From the cell containing the given text, extract its center point as [x, y] coordinate. 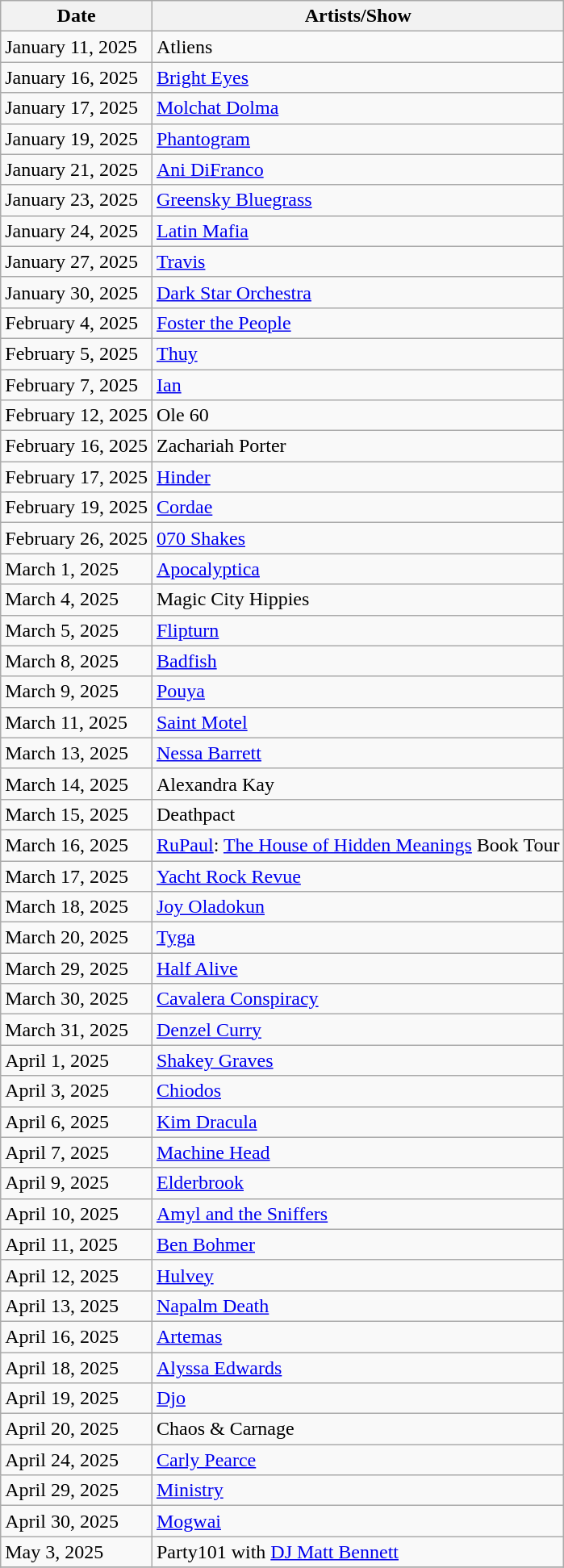
March 31, 2025 [77, 1030]
January 16, 2025 [77, 77]
Artists/Show [357, 16]
Pouya [357, 692]
April 18, 2025 [77, 1368]
February 19, 2025 [77, 508]
Machine Head [357, 1152]
Joy Oladokun [357, 907]
March 30, 2025 [77, 999]
Alyssa Edwards [357, 1368]
Date [77, 16]
Atliens [357, 47]
Tyga [357, 938]
February 5, 2025 [77, 353]
May 3, 2025 [77, 1552]
Denzel Curry [357, 1030]
April 6, 2025 [77, 1122]
Mogwai [357, 1521]
Nessa Barrett [357, 753]
Bright Eyes [357, 77]
April 1, 2025 [77, 1060]
Shakey Graves [357, 1060]
070 Shakes [357, 538]
March 1, 2025 [77, 569]
Badfish [357, 661]
Apocalyptica [357, 569]
Magic City Hippies [357, 600]
February 4, 2025 [77, 323]
Napalm Death [357, 1306]
Thuy [357, 353]
Elderbrook [357, 1183]
April 19, 2025 [77, 1399]
Travis [357, 261]
April 24, 2025 [77, 1460]
April 9, 2025 [77, 1183]
January 27, 2025 [77, 261]
February 7, 2025 [77, 385]
Greensky Bluegrass [357, 200]
Molchat Dolma [357, 108]
April 29, 2025 [77, 1491]
March 13, 2025 [77, 753]
Carly Pearce [357, 1460]
March 5, 2025 [77, 630]
January 21, 2025 [77, 169]
Hinder [357, 477]
Foster the People [357, 323]
April 13, 2025 [77, 1306]
Kim Dracula [357, 1122]
April 10, 2025 [77, 1214]
Party101 with DJ Matt Bennett [357, 1552]
March 4, 2025 [77, 600]
February 16, 2025 [77, 446]
Cavalera Conspiracy [357, 999]
April 16, 2025 [77, 1336]
March 16, 2025 [77, 845]
Half Alive [357, 968]
March 17, 2025 [77, 876]
Djo [357, 1399]
Deathpact [357, 814]
Cordae [357, 508]
April 30, 2025 [77, 1521]
Dark Star Orchestra [357, 292]
March 14, 2025 [77, 784]
April 12, 2025 [77, 1275]
January 24, 2025 [77, 231]
April 3, 2025 [77, 1091]
February 12, 2025 [77, 416]
Zachariah Porter [357, 446]
April 11, 2025 [77, 1244]
Ole 60 [357, 416]
March 8, 2025 [77, 661]
Yacht Rock Revue [357, 876]
March 29, 2025 [77, 968]
April 7, 2025 [77, 1152]
Ani DiFranco [357, 169]
January 30, 2025 [77, 292]
Hulvey [357, 1275]
January 19, 2025 [77, 139]
Alexandra Kay [357, 784]
February 17, 2025 [77, 477]
Chiodos [357, 1091]
March 11, 2025 [77, 722]
Ian [357, 385]
March 9, 2025 [77, 692]
January 23, 2025 [77, 200]
Flipturn [357, 630]
Amyl and the Sniffers [357, 1214]
March 20, 2025 [77, 938]
Saint Motel [357, 722]
February 26, 2025 [77, 538]
Ministry [357, 1491]
Ben Bohmer [357, 1244]
Latin Mafia [357, 231]
RuPaul: The House of Hidden Meanings Book Tour [357, 845]
Artemas [357, 1336]
Chaos & Carnage [357, 1429]
March 18, 2025 [77, 907]
March 15, 2025 [77, 814]
January 11, 2025 [77, 47]
Phantogram [357, 139]
January 17, 2025 [77, 108]
April 20, 2025 [77, 1429]
